Scan for the cell matching the given text and deliver its (x, y) coordinate at center. 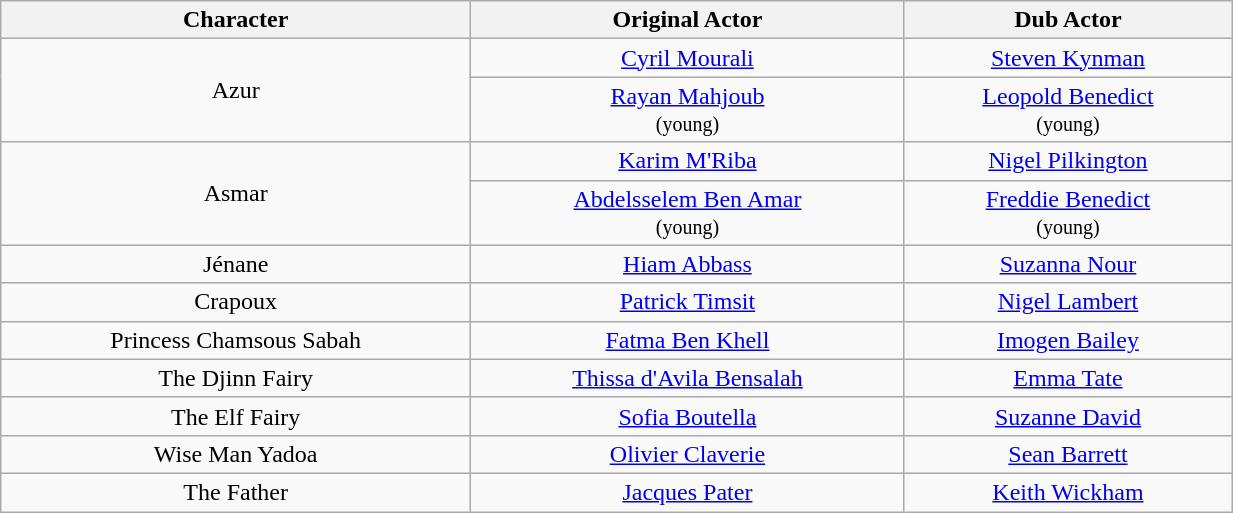
Suzanne David (1068, 416)
Emma Tate (1068, 378)
Olivier Claverie (688, 454)
Freddie Benedict(young) (1068, 212)
The Father (236, 492)
Jacques Pater (688, 492)
Dub Actor (1068, 20)
Abdelsselem Ben Amar(young) (688, 212)
Fatma Ben Khell (688, 340)
Crapoux (236, 302)
The Elf Fairy (236, 416)
Leopold Benedict(young) (1068, 110)
Thissa d'Avila Bensalah (688, 378)
Suzanna Nour (1068, 264)
Nigel Lambert (1068, 302)
Imogen Bailey (1068, 340)
Wise Man Yadoa (236, 454)
Cyril Mourali (688, 58)
Hiam Abbass (688, 264)
Sofia Boutella (688, 416)
Patrick Timsit (688, 302)
Jénane (236, 264)
Steven Kynman (1068, 58)
Nigel Pilkington (1068, 161)
The Djinn Fairy (236, 378)
Character (236, 20)
Asmar (236, 194)
Karim M'Riba (688, 161)
Original Actor (688, 20)
Princess Chamsous Sabah (236, 340)
Rayan Mahjoub(young) (688, 110)
Sean Barrett (1068, 454)
Azur (236, 90)
Keith Wickham (1068, 492)
